Identify which cell holds the provided text, then report its (X, Y) central coordinate. 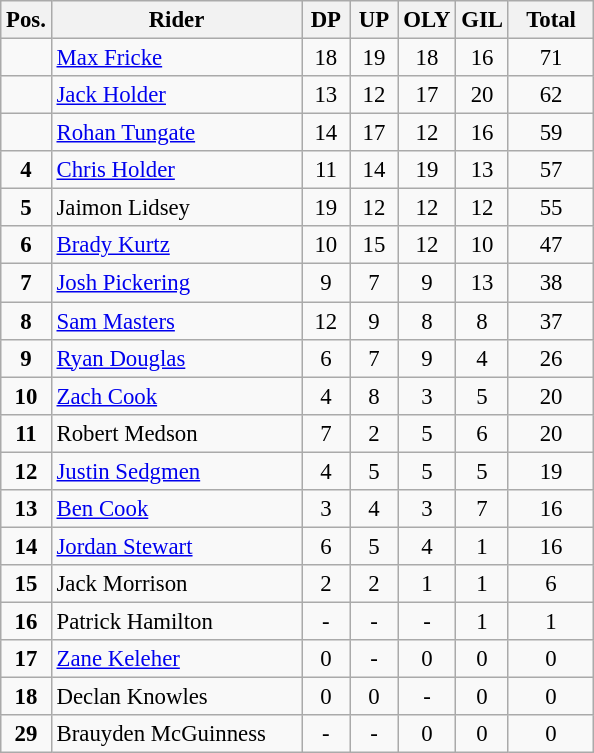
Zach Cook (176, 396)
DP (326, 20)
Zane Keleher (176, 659)
Ben Cook (176, 509)
37 (551, 321)
Jordan Stewart (176, 546)
62 (551, 95)
38 (551, 283)
Josh Pickering (176, 283)
Brady Kurtz (176, 245)
29 (26, 734)
Patrick Hamilton (176, 621)
Jaimon Lidsey (176, 208)
Sam Masters (176, 321)
Rider (176, 20)
Declan Knowles (176, 697)
71 (551, 58)
Justin Sedgmen (176, 471)
Chris Holder (176, 170)
Total (551, 20)
57 (551, 170)
UP (374, 20)
Ryan Douglas (176, 358)
Robert Medson (176, 433)
Brauyden McGuinness (176, 734)
Pos. (26, 20)
OLY (427, 20)
47 (551, 245)
Max Fricke (176, 58)
26 (551, 358)
55 (551, 208)
59 (551, 133)
Jack Holder (176, 95)
Rohan Tungate (176, 133)
Jack Morrison (176, 584)
GIL (482, 20)
